Search for the cell housing the specified text and yield its (x, y) center coordinate. 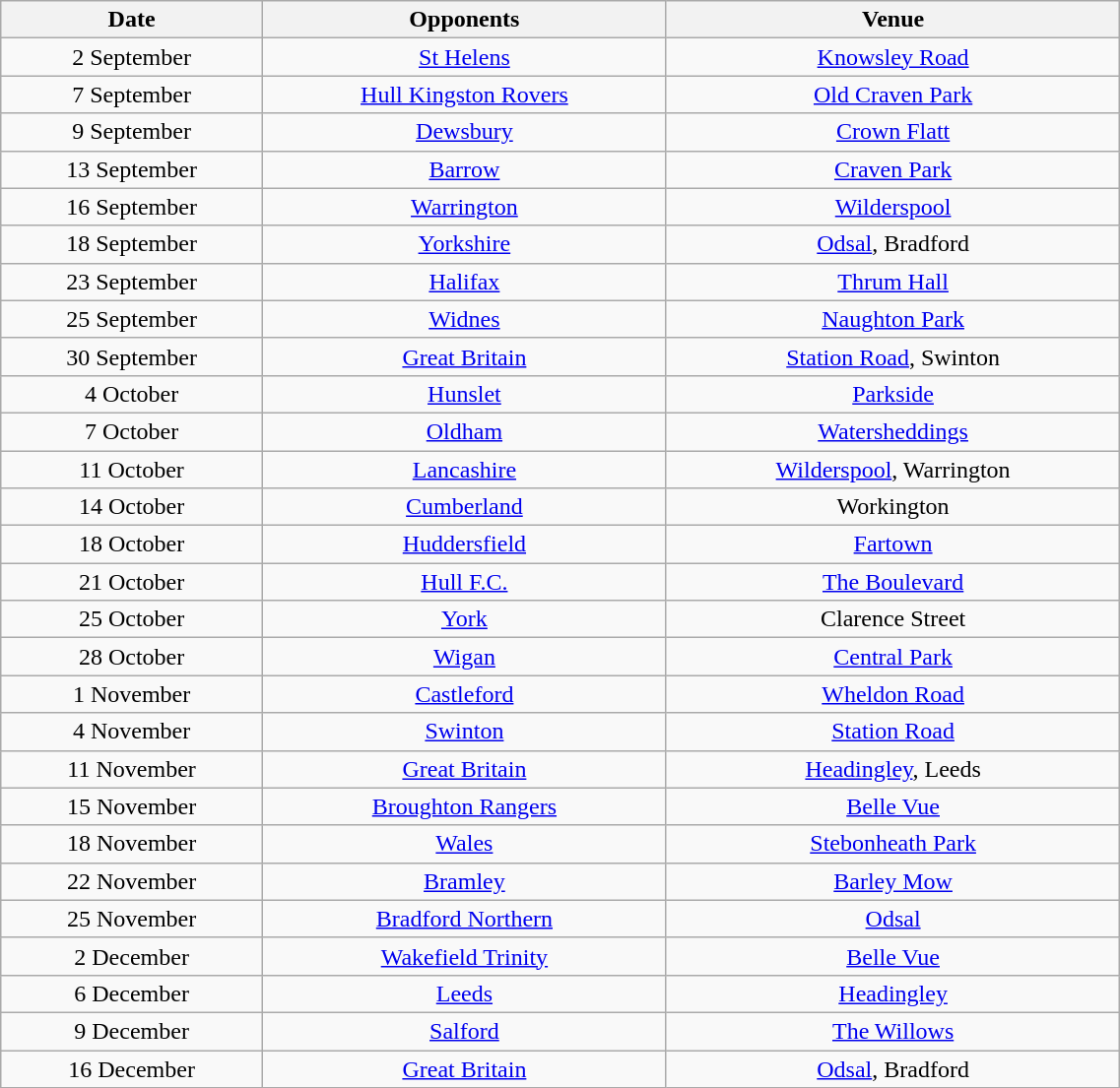
York (464, 619)
Broughton Rangers (464, 806)
Yorkshire (464, 244)
30 September (132, 356)
Watersheddings (892, 431)
13 September (132, 169)
Salford (464, 1031)
18 September (132, 244)
7 September (132, 95)
28 October (132, 657)
Cumberland (464, 507)
4 October (132, 394)
22 November (132, 881)
Warrington (464, 207)
9 September (132, 132)
Barley Mow (892, 881)
23 September (132, 282)
Bramley (464, 881)
Thrum Hall (892, 282)
Station Road (892, 732)
Headingley, Leeds (892, 769)
Odsal (892, 919)
Widnes (464, 319)
Naughton Park (892, 319)
Headingley (892, 993)
4 November (132, 732)
Wheldon Road (892, 694)
Knowsley Road (892, 57)
15 November (132, 806)
7 October (132, 431)
Wilderspool (892, 207)
9 December (132, 1031)
16 December (132, 1068)
21 October (132, 582)
Parkside (892, 394)
Castleford (464, 694)
Barrow (464, 169)
11 November (132, 769)
Bradford Northern (464, 919)
Stebonheath Park (892, 844)
Hull F.C. (464, 582)
Date (132, 20)
Clarence Street (892, 619)
Hunslet (464, 394)
Wakefield Trinity (464, 956)
1 November (132, 694)
Workington (892, 507)
Swinton (464, 732)
Venue (892, 20)
11 October (132, 470)
18 November (132, 844)
Wilderspool, Warrington (892, 470)
16 September (132, 207)
Lancashire (464, 470)
2 September (132, 57)
St Helens (464, 57)
Wigan (464, 657)
25 November (132, 919)
Dewsbury (464, 132)
2 December (132, 956)
Oldham (464, 431)
6 December (132, 993)
Leeds (464, 993)
25 October (132, 619)
Station Road, Swinton (892, 356)
Craven Park (892, 169)
Crown Flatt (892, 132)
Halifax (464, 282)
The Willows (892, 1031)
Old Craven Park (892, 95)
18 October (132, 544)
Hull Kingston Rovers (464, 95)
25 September (132, 319)
14 October (132, 507)
Central Park (892, 657)
The Boulevard (892, 582)
Huddersfield (464, 544)
Opponents (464, 20)
Wales (464, 844)
Fartown (892, 544)
